Extract the [x, y] coordinate from the center of the cell holding the provided text.  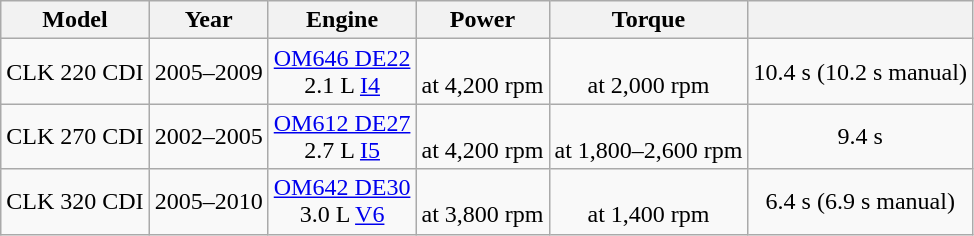
10.4 s (10.2 s manual) [860, 72]
CLK 270 CDI [75, 136]
6.4 s (6.9 s manual) [860, 202]
Engine [342, 20]
2005–2010 [208, 202]
9.4 s [860, 136]
2005–2009 [208, 72]
OM642 DE30 3.0 L V6 [342, 202]
Power [482, 20]
at 1,400 rpm [648, 202]
at 2,000 rpm [648, 72]
at 1,800–2,600 rpm [648, 136]
2002–2005 [208, 136]
at 3,800 rpm [482, 202]
OM612 DE27 2.7 L I5 [342, 136]
OM646 DE22 2.1 L I4 [342, 72]
Torque [648, 20]
Model [75, 20]
CLK 220 CDI [75, 72]
CLK 320 CDI [75, 202]
Year [208, 20]
